Scan for the cell matching the given text and deliver its [x, y] coordinate at center. 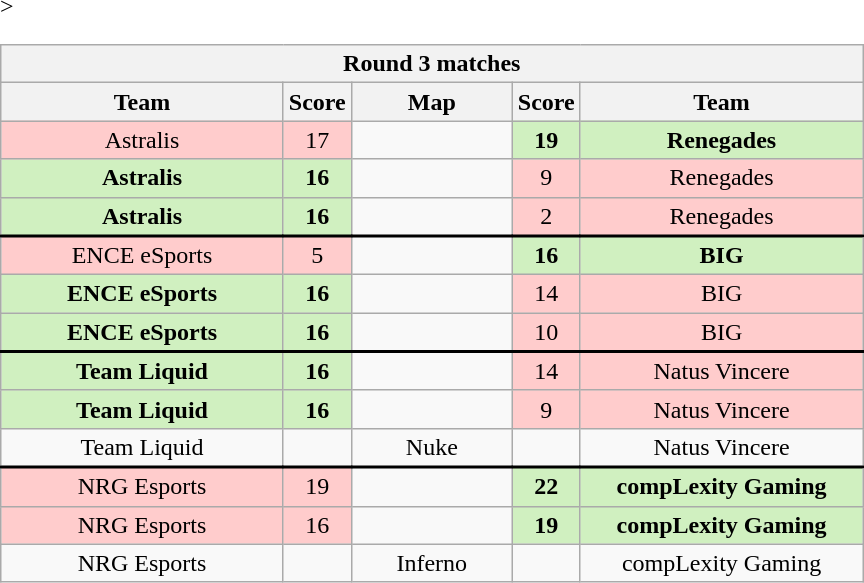
Round 3 matches [432, 64]
10 [546, 332]
2 [546, 216]
Inferno [432, 563]
Map [432, 102]
22 [546, 486]
17 [317, 140]
5 [317, 256]
Nuke [432, 448]
